Pinpoint the cell where the given text exists, returning its (X, Y) midpoint coordinate. 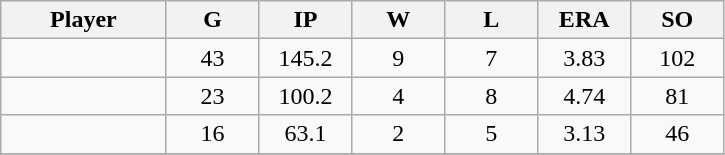
100.2 (306, 96)
63.1 (306, 134)
Player (84, 20)
5 (492, 134)
SO (678, 20)
3.13 (584, 134)
46 (678, 134)
43 (212, 58)
7 (492, 58)
145.2 (306, 58)
G (212, 20)
23 (212, 96)
16 (212, 134)
4 (398, 96)
2 (398, 134)
L (492, 20)
IP (306, 20)
W (398, 20)
4.74 (584, 96)
3.83 (584, 58)
8 (492, 96)
81 (678, 96)
102 (678, 58)
9 (398, 58)
ERA (584, 20)
